For the text-containing cell, return its midpoint in [x, y] coordinate format. 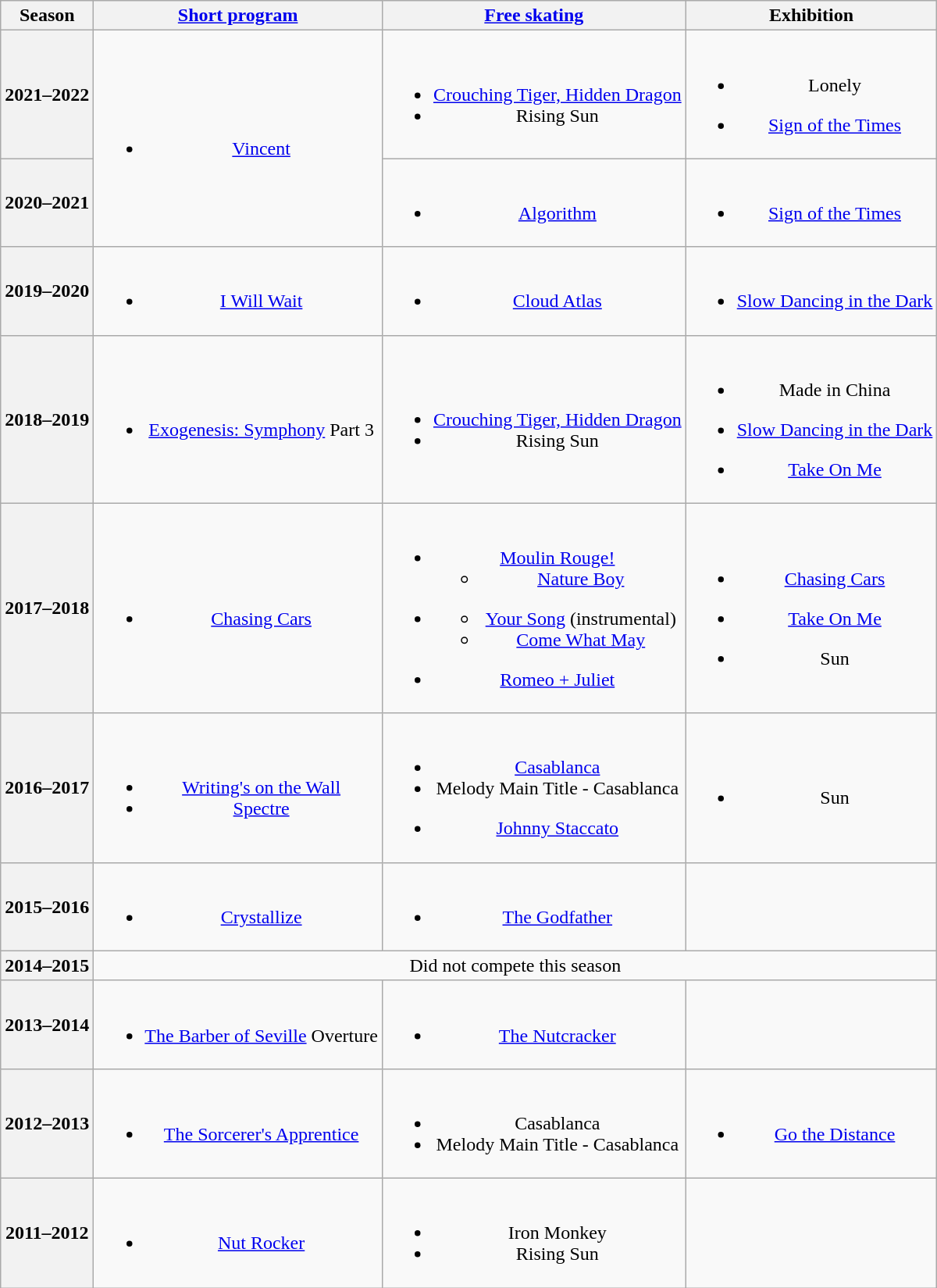
Season [47, 16]
2011–2012 [47, 1233]
Moulin Rouge!Nature Boy Your Song (instrumental) Come What May Romeo + Juliet [534, 608]
I Will Wait [238, 291]
Casablanca Melody Main Title - Casablanca [534, 1123]
Vincent [238, 139]
Exhibition [811, 16]
Chasing Cars Take On Me Sun [811, 608]
Did not compete this season [515, 965]
2012–2013 [47, 1123]
Sign of the Times [811, 203]
Exogenesis: Symphony Part 3 [238, 419]
Lonely Sign of the Times [811, 95]
The Barber of Seville Overture [238, 1025]
Cloud Atlas [534, 291]
Writing's on the Wall Spectre [238, 787]
Free skating [534, 16]
Crystallize [238, 906]
Slow Dancing in the Dark [811, 291]
2015–2016 [47, 906]
Algorithm [534, 203]
The Sorcerer's Apprentice [238, 1123]
Sun [811, 787]
The Nutcracker [534, 1025]
Nut Rocker [238, 1233]
Casablanca Melody Main Title - Casablanca Johnny Staccato [534, 787]
Chasing Cars [238, 608]
The Godfather [534, 906]
2019–2020 [47, 291]
2021–2022 [47, 95]
2016–2017 [47, 787]
Short program [238, 16]
2014–2015 [47, 965]
2013–2014 [47, 1025]
Go the Distance [811, 1123]
2020–2021 [47, 203]
Made in China Slow Dancing in the Dark Take On Me [811, 419]
Iron Monkey Rising Sun [534, 1233]
2018–2019 [47, 419]
2017–2018 [47, 608]
